For the text-containing cell, return its midpoint in (X, Y) coordinate format. 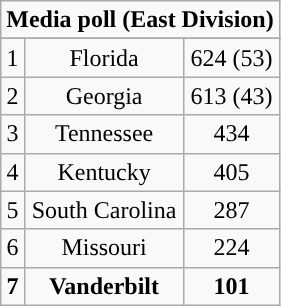
Tennessee (104, 134)
224 (232, 248)
613 (43) (232, 96)
5 (13, 210)
Florida (104, 58)
3 (13, 134)
4 (13, 172)
101 (232, 286)
405 (232, 172)
7 (13, 286)
Kentucky (104, 172)
Media poll (East Division) (140, 20)
2 (13, 96)
South Carolina (104, 210)
6 (13, 248)
1 (13, 58)
287 (232, 210)
Missouri (104, 248)
624 (53) (232, 58)
Georgia (104, 96)
434 (232, 134)
Vanderbilt (104, 286)
